Extract the [X, Y] coordinate from the center of the cell holding the provided text.  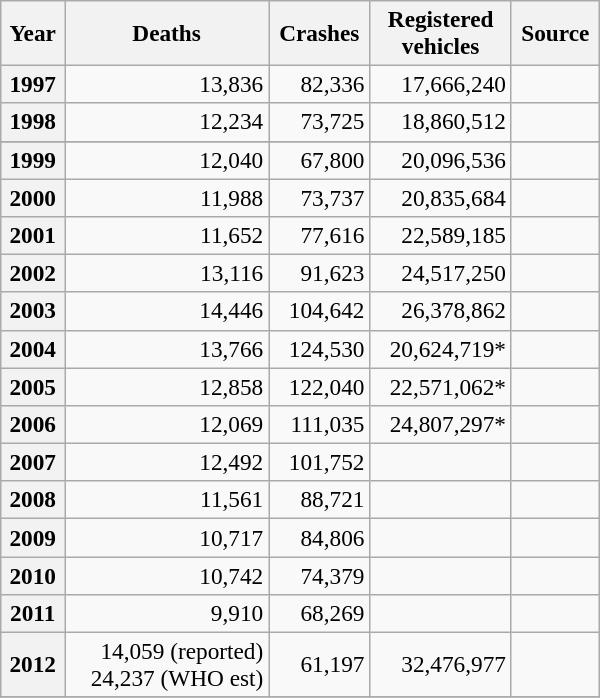
2010 [33, 575]
77,616 [320, 235]
73,737 [320, 197]
2006 [33, 424]
Deaths [167, 32]
14,446 [167, 311]
2001 [33, 235]
20,624,719* [441, 349]
26,378,862 [441, 311]
104,642 [320, 311]
124,530 [320, 349]
13,836 [167, 84]
2007 [33, 462]
24,517,250 [441, 273]
32,476,977 [441, 664]
14,059 (reported)24,237 (WHO est) [167, 664]
73,725 [320, 122]
Crashes [320, 32]
24,807,297* [441, 424]
2005 [33, 386]
61,197 [320, 664]
2003 [33, 311]
20,096,536 [441, 160]
17,666,240 [441, 84]
1999 [33, 160]
91,623 [320, 273]
2004 [33, 349]
111,035 [320, 424]
67,800 [320, 160]
22,571,062* [441, 386]
82,336 [320, 84]
11,561 [167, 500]
1997 [33, 84]
22,589,185 [441, 235]
20,835,684 [441, 197]
13,116 [167, 273]
122,040 [320, 386]
18,860,512 [441, 122]
101,752 [320, 462]
10,717 [167, 537]
11,988 [167, 197]
2008 [33, 500]
10,742 [167, 575]
2011 [33, 613]
Registeredvehicles [441, 32]
11,652 [167, 235]
12,069 [167, 424]
68,269 [320, 613]
84,806 [320, 537]
74,379 [320, 575]
Source [555, 32]
12,492 [167, 462]
9,910 [167, 613]
13,766 [167, 349]
88,721 [320, 500]
2009 [33, 537]
12,234 [167, 122]
12,858 [167, 386]
2002 [33, 273]
1998 [33, 122]
2012 [33, 664]
12,040 [167, 160]
2000 [33, 197]
Year [33, 32]
